Return the (X, Y) coordinate for the center point of the cell that contains the specified text.  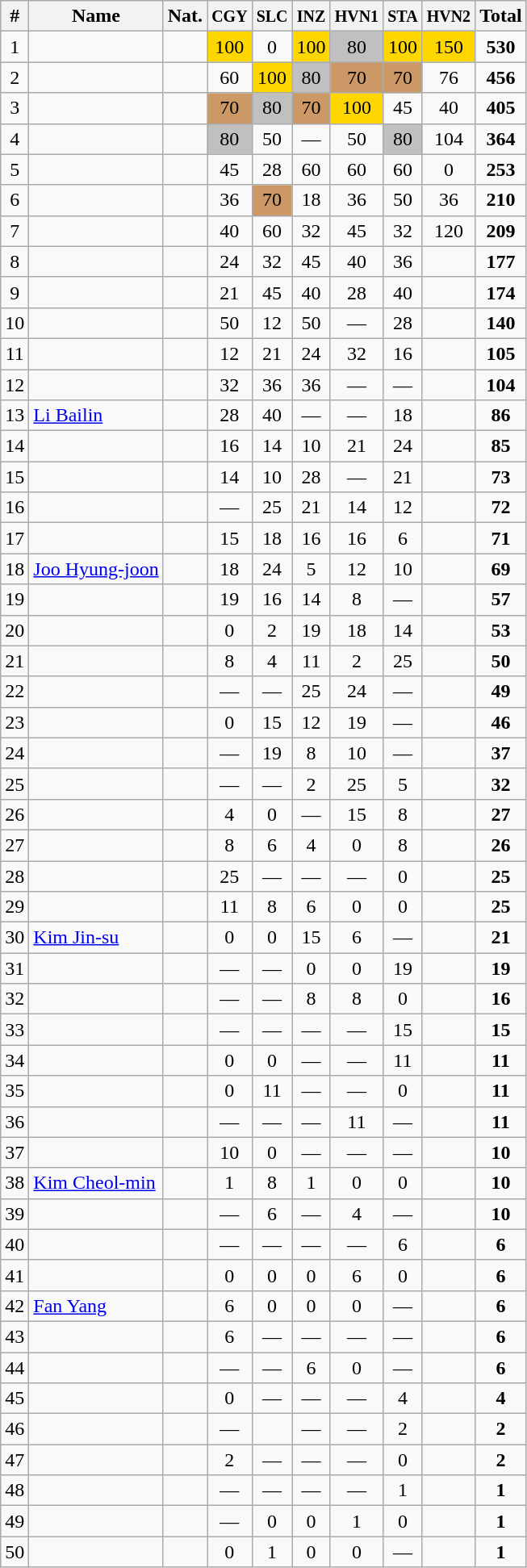
SLC (272, 16)
34 (15, 1060)
17 (15, 538)
41 (15, 1275)
43 (15, 1336)
69 (501, 569)
Nat. (185, 16)
72 (501, 508)
INZ (312, 16)
57 (501, 600)
364 (501, 139)
44 (15, 1368)
76 (449, 77)
20 (15, 630)
HVN1 (357, 16)
STA (403, 16)
42 (15, 1306)
53 (501, 630)
33 (15, 1030)
29 (15, 907)
9 (15, 292)
7 (15, 231)
13 (15, 416)
150 (449, 47)
Li Bailin (96, 416)
210 (501, 200)
405 (501, 108)
Kim Jin-su (96, 938)
35 (15, 1091)
23 (15, 722)
48 (15, 1491)
30 (15, 938)
105 (501, 353)
39 (15, 1214)
22 (15, 692)
Fan Yang (96, 1306)
456 (501, 77)
HVN2 (449, 16)
Kim Cheol-min (96, 1183)
31 (15, 968)
140 (501, 323)
# (15, 16)
209 (501, 231)
85 (501, 446)
174 (501, 292)
3 (15, 108)
120 (449, 231)
CGY (230, 16)
Total (501, 16)
86 (501, 416)
38 (15, 1183)
253 (501, 169)
177 (501, 261)
71 (501, 538)
Name (96, 16)
Joo Hyung-joon (96, 569)
47 (15, 1460)
73 (501, 477)
530 (501, 47)
